Return the (x, y) coordinate for the center point of the cell that contains the specified text.  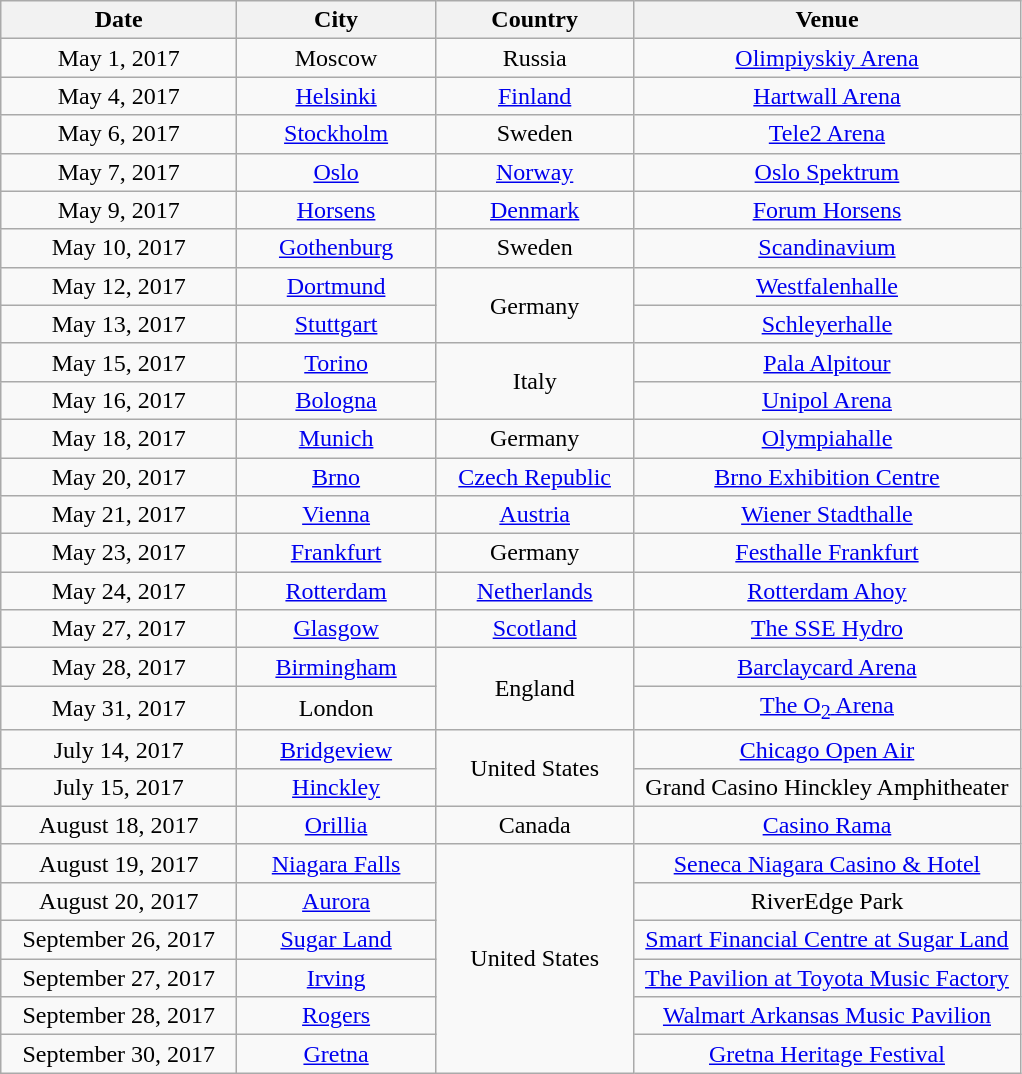
May 10, 2017 (119, 248)
May 15, 2017 (119, 362)
August 18, 2017 (119, 825)
Unipol Arena (827, 400)
May 16, 2017 (119, 400)
Stuttgart (336, 324)
Helsinki (336, 96)
Country (534, 20)
May 28, 2017 (119, 667)
May 4, 2017 (119, 96)
May 9, 2017 (119, 210)
May 13, 2017 (119, 324)
Venue (827, 20)
Glasgow (336, 629)
Finland (534, 96)
Italy (534, 381)
July 14, 2017 (119, 749)
Gretna (336, 1054)
England (534, 689)
Denmark (534, 210)
Seneca Niagara Casino & Hotel (827, 863)
Birmingham (336, 667)
May 12, 2017 (119, 286)
Bologna (336, 400)
Netherlands (534, 591)
Hartwall Arena (827, 96)
Sugar Land (336, 940)
Schleyerhalle (827, 324)
Hinckley (336, 787)
City (336, 20)
Olympiahalle (827, 438)
London (336, 708)
The SSE Hydro (827, 629)
Orillia (336, 825)
May 20, 2017 (119, 477)
Austria (534, 515)
Rotterdam Ahoy (827, 591)
Tele2 Arena (827, 134)
Brno Exhibition Centre (827, 477)
The Pavilion at Toyota Music Factory (827, 978)
Norway (534, 172)
Russia (534, 58)
Bridgeview (336, 749)
Gothenburg (336, 248)
Smart Financial Centre at Sugar Land (827, 940)
Grand Casino Hinckley Amphitheater (827, 787)
August 20, 2017 (119, 901)
Oslo Spektrum (827, 172)
Festhalle Frankfurt (827, 553)
May 6, 2017 (119, 134)
September 27, 2017 (119, 978)
Czech Republic (534, 477)
May 7, 2017 (119, 172)
September 28, 2017 (119, 1016)
Aurora (336, 901)
September 26, 2017 (119, 940)
September 30, 2017 (119, 1054)
Forum Horsens (827, 210)
Olimpiyskiy Arena (827, 58)
Scandinavium (827, 248)
Walmart Arkansas Music Pavilion (827, 1016)
August 19, 2017 (119, 863)
May 24, 2017 (119, 591)
Munich (336, 438)
Torino (336, 362)
May 27, 2017 (119, 629)
Rotterdam (336, 591)
Stockholm (336, 134)
Brno (336, 477)
Barclaycard Arena (827, 667)
Rogers (336, 1016)
May 31, 2017 (119, 708)
Chicago Open Air (827, 749)
Niagara Falls (336, 863)
Canada (534, 825)
Wiener Stadthalle (827, 515)
Frankfurt (336, 553)
Oslo (336, 172)
May 1, 2017 (119, 58)
Scotland (534, 629)
Moscow (336, 58)
Horsens (336, 210)
Vienna (336, 515)
The O2 Arena (827, 708)
Dortmund (336, 286)
May 21, 2017 (119, 515)
Irving (336, 978)
Casino Rama (827, 825)
May 18, 2017 (119, 438)
July 15, 2017 (119, 787)
May 23, 2017 (119, 553)
Pala Alpitour (827, 362)
Date (119, 20)
Gretna Heritage Festival (827, 1054)
Westfalenhalle (827, 286)
RiverEdge Park (827, 901)
